Pinpoint the cell where the given text exists, returning its (X, Y) midpoint coordinate. 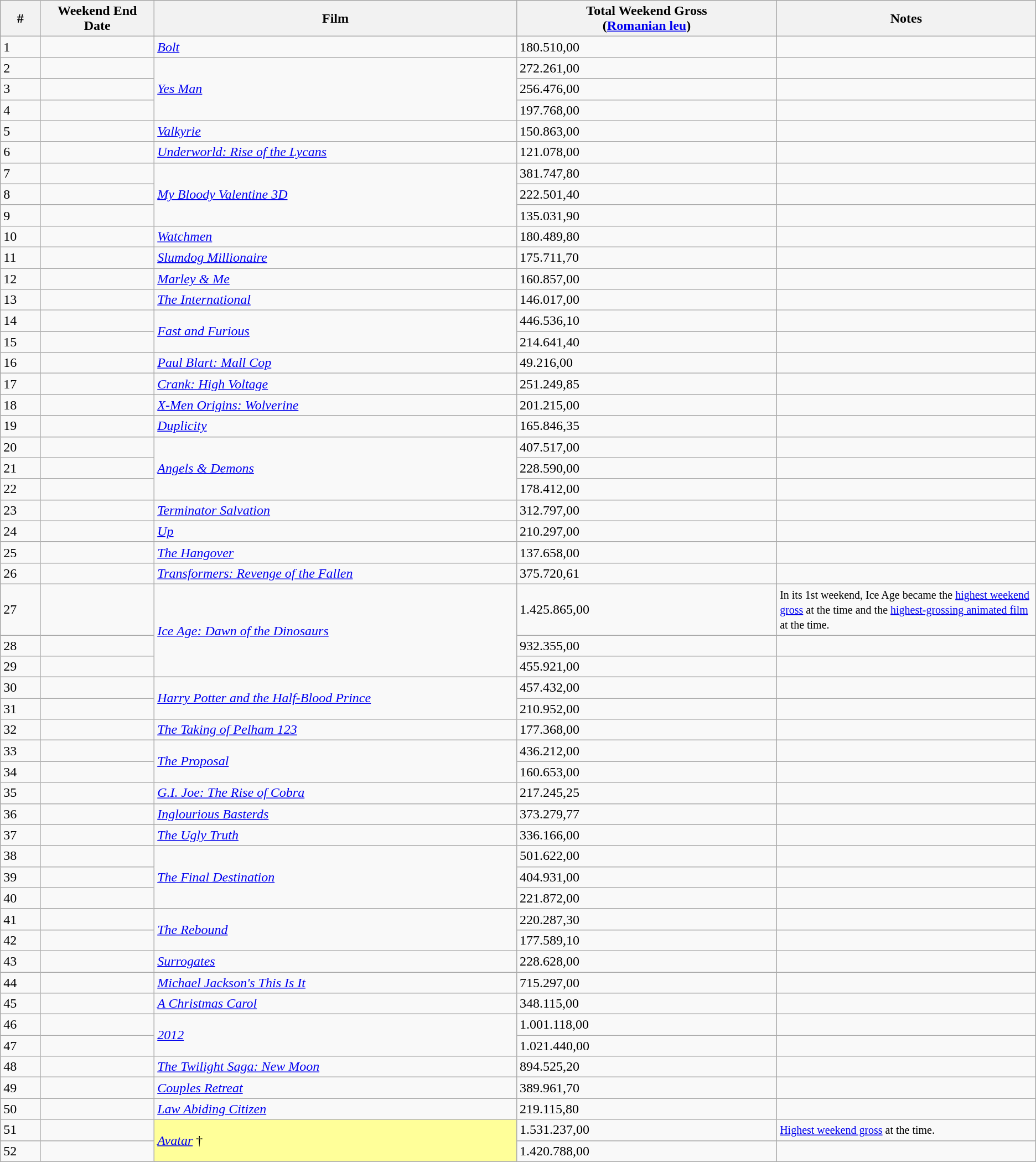
Yes Man (335, 89)
The Hangover (335, 552)
1.531.237,00 (646, 1130)
2012 (335, 1035)
A Christmas Carol (335, 1004)
Couples Retreat (335, 1088)
1.021.440,00 (646, 1046)
49 (20, 1088)
The Final Destination (335, 877)
Up (335, 531)
Weekend End Date (97, 19)
29 (20, 667)
221.872,00 (646, 898)
Angels & Demons (335, 468)
Inglourious Basterds (335, 814)
37 (20, 835)
14 (20, 321)
256.476,00 (646, 89)
348.115,00 (646, 1004)
715.297,00 (646, 982)
Film (335, 19)
Watchmen (335, 236)
214.641,40 (646, 342)
19 (20, 426)
30 (20, 688)
217.245,25 (646, 793)
36 (20, 814)
219.115,80 (646, 1109)
3 (20, 89)
G.I. Joe: The Rise of Cobra (335, 793)
932.355,00 (646, 646)
389.961,70 (646, 1088)
210.297,00 (646, 531)
501.622,00 (646, 856)
20 (20, 447)
894.525,20 (646, 1067)
39 (20, 877)
Ice Age: Dawn of the Dinosaurs (335, 630)
Underworld: Rise of the Lycans (335, 152)
47 (20, 1046)
4 (20, 110)
1 (20, 47)
375.720,61 (646, 573)
# (20, 19)
28 (20, 646)
165.846,35 (646, 426)
9 (20, 215)
160.857,00 (646, 278)
Notes (906, 19)
16 (20, 363)
The Proposal (335, 761)
455.921,00 (646, 667)
2 (20, 68)
178.412,00 (646, 489)
272.261,00 (646, 68)
8 (20, 194)
46 (20, 1025)
121.078,00 (646, 152)
42 (20, 940)
175.711,70 (646, 257)
32 (20, 730)
13 (20, 300)
52 (20, 1151)
27 (20, 609)
44 (20, 982)
The Ugly Truth (335, 835)
49.216,00 (646, 363)
146.017,00 (646, 300)
25 (20, 552)
6 (20, 152)
23 (20, 510)
Paul Blart: Mall Cop (335, 363)
45 (20, 1004)
228.590,00 (646, 468)
Total Weekend Gross(Romanian leu) (646, 19)
In its 1st weekend, Ice Age became the highest weekend gross at the time and the highest-grossing animated film at the time. (906, 609)
446.536,10 (646, 321)
31 (20, 709)
10 (20, 236)
The Rebound (335, 930)
436.212,00 (646, 751)
160.653,00 (646, 772)
7 (20, 173)
Michael Jackson's This Is It (335, 982)
The Taking of Pelham 123 (335, 730)
18 (20, 405)
51 (20, 1130)
228.628,00 (646, 961)
Fast and Furious (335, 331)
381.747,80 (646, 173)
33 (20, 751)
197.768,00 (646, 110)
35 (20, 793)
26 (20, 573)
The Twilight Saga: New Moon (335, 1067)
11 (20, 257)
201.215,00 (646, 405)
40 (20, 898)
The International (335, 300)
177.368,00 (646, 730)
1.420.788,00 (646, 1151)
38 (20, 856)
210.952,00 (646, 709)
177.589,10 (646, 940)
Duplicity (335, 426)
5 (20, 131)
Crank: High Voltage (335, 384)
My Bloody Valentine 3D (335, 194)
137.658,00 (646, 552)
12 (20, 278)
220.287,30 (646, 919)
Transformers: Revenge of the Fallen (335, 573)
Harry Potter and the Half-Blood Prince (335, 698)
Terminator Salvation (335, 510)
1.425.865,00 (646, 609)
43 (20, 961)
24 (20, 531)
15 (20, 342)
Slumdog Millionaire (335, 257)
251.249,85 (646, 384)
1.001.118,00 (646, 1025)
21 (20, 468)
150.863,00 (646, 131)
312.797,00 (646, 510)
407.517,00 (646, 447)
Highest weekend gross at the time. (906, 1130)
180.510,00 (646, 47)
135.031,90 (646, 215)
180.489,80 (646, 236)
404.931,00 (646, 877)
222.501,40 (646, 194)
Marley & Me (335, 278)
41 (20, 919)
X-Men Origins: Wolverine (335, 405)
34 (20, 772)
Bolt (335, 47)
22 (20, 489)
Avatar † (335, 1140)
48 (20, 1067)
17 (20, 384)
Valkyrie (335, 131)
50 (20, 1109)
336.166,00 (646, 835)
Surrogates (335, 961)
Law Abiding Citizen (335, 1109)
457.432,00 (646, 688)
373.279,77 (646, 814)
